Return [X, Y] of the center of cell containing provided text 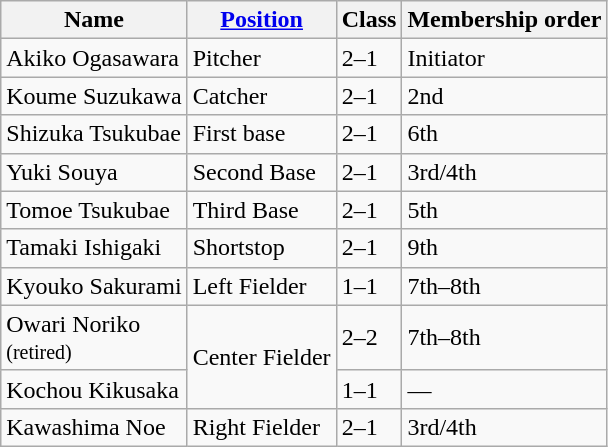
Third Base [262, 210]
Kawashima Noe [94, 427]
Akiko Ogasawara [94, 58]
Second Base [262, 172]
— [504, 389]
Name [94, 20]
Tamaki Ishigaki [94, 248]
2nd [504, 96]
Shortstop [262, 248]
Left Fielder [262, 286]
Class [369, 20]
Tomoe Tsukubae [94, 210]
Right Fielder [262, 427]
2–2 [369, 338]
5th [504, 210]
Yuki Souya [94, 172]
Kochou Kikusaka [94, 389]
Kyouko Sakurami [94, 286]
Koume Suzukawa [94, 96]
6th [504, 134]
Initiator [504, 58]
Position [262, 20]
Owari Noriko(retired) [94, 338]
9th [504, 248]
Membership order [504, 20]
First base [262, 134]
Pitcher [262, 58]
Shizuka Tsukubae [94, 134]
Center Fielder [262, 356]
Catcher [262, 96]
